Determine the (x, y) coordinate at the center of the cell enclosing the given text.  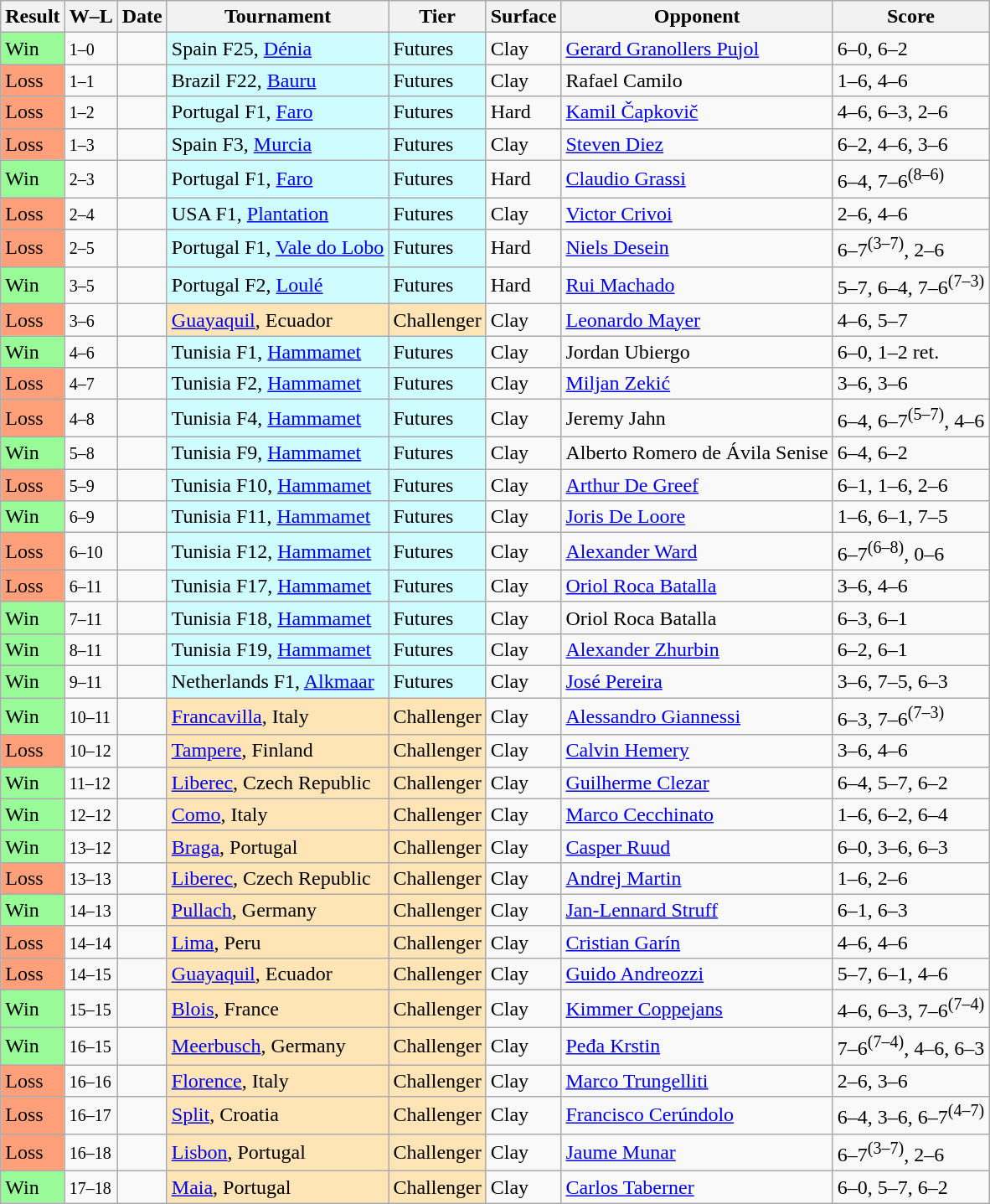
1–0 (90, 49)
16–16 (90, 1081)
5–8 (90, 453)
13–13 (90, 878)
Claudio Grassi (697, 179)
7–6(7–4), 4–6, 6–3 (910, 1046)
Leonardo Mayer (697, 320)
16–17 (90, 1116)
3–6 (90, 320)
Tunisia F9, Hammamet (278, 453)
6–2, 6–1 (910, 649)
Lisbon, Portugal (278, 1153)
6–1, 1–6, 2–6 (910, 485)
5–7, 6–4, 7–6(7–3) (910, 285)
Tunisia F12, Hammamet (278, 551)
6–7(6–8), 0–6 (910, 551)
Jeremy Jahn (697, 419)
Netherlands F1, Alkmaar (278, 681)
6–0, 3–6, 6–3 (910, 846)
6–11 (90, 586)
6–0, 6–2 (910, 49)
13–12 (90, 846)
Lima, Peru (278, 942)
Steven Diez (697, 144)
2–3 (90, 179)
Peđa Krstin (697, 1046)
Marco Cecchinato (697, 814)
4–6, 6–3, 2–6 (910, 112)
Split, Croatia (278, 1116)
4–6, 5–7 (910, 320)
Result (33, 17)
5–9 (90, 485)
Andrej Martin (697, 878)
Jan-Lennard Struff (697, 910)
José Pereira (697, 681)
Meerbusch, Germany (278, 1046)
5–7, 6–1, 4–6 (910, 974)
Niels Desein (697, 248)
6–1, 6–3 (910, 910)
Kimmer Coppejans (697, 1009)
16–15 (90, 1046)
3–5 (90, 285)
6–10 (90, 551)
4–7 (90, 384)
14–15 (90, 974)
10–11 (90, 717)
Surface (523, 17)
8–11 (90, 649)
6–3, 6–1 (910, 618)
Arthur De Greef (697, 485)
10–12 (90, 751)
4–6, 4–6 (910, 942)
Tunisia F4, Hammamet (278, 419)
1–3 (90, 144)
4–8 (90, 419)
Tunisia F1, Hammamet (278, 352)
6–4, 3–6, 6–7(4–7) (910, 1116)
Tournament (278, 17)
Tunisia F2, Hammamet (278, 384)
Blois, France (278, 1009)
6–4, 6–7(5–7), 4–6 (910, 419)
12–12 (90, 814)
3–6, 3–6 (910, 384)
Carlos Taberner (697, 1187)
Alexander Zhurbin (697, 649)
Jaume Munar (697, 1153)
Gerard Granollers Pujol (697, 49)
6–3, 7–6(7–3) (910, 717)
Tunisia F18, Hammamet (278, 618)
2–5 (90, 248)
Portugal F2, Loulé (278, 285)
6–9 (90, 517)
14–13 (90, 910)
9–11 (90, 681)
W–L (90, 17)
2–6, 4–6 (910, 214)
Tunisia F19, Hammamet (278, 649)
Rafael Camilo (697, 80)
Alberto Romero de Ávila Senise (697, 453)
1–2 (90, 112)
Braga, Portugal (278, 846)
Spain F3, Murcia (278, 144)
6–4, 7–6(8–6) (910, 179)
Brazil F22, Bauru (278, 80)
4–6, 6–3, 7–6(7–4) (910, 1009)
1–6, 2–6 (910, 878)
Jordan Ubiergo (697, 352)
Tunisia F10, Hammamet (278, 485)
Opponent (697, 17)
7–11 (90, 618)
Tampere, Finland (278, 751)
Kamil Čapkovič (697, 112)
Cristian Garín (697, 942)
Casper Ruud (697, 846)
Calvin Hemery (697, 751)
Florence, Italy (278, 1081)
4–6 (90, 352)
Tier (437, 17)
6–0, 5–7, 6–2 (910, 1187)
17–18 (90, 1187)
Portugal F1, Vale do Lobo (278, 248)
Francisco Cerúndolo (697, 1116)
1–6, 6–2, 6–4 (910, 814)
Alessandro Giannessi (697, 717)
Guilherme Clezar (697, 783)
Joris De Loore (697, 517)
1–6, 4–6 (910, 80)
Victor Crivoi (697, 214)
Pullach, Germany (278, 910)
Tunisia F11, Hammamet (278, 517)
Marco Trungelliti (697, 1081)
2–4 (90, 214)
1–6, 6–1, 7–5 (910, 517)
USA F1, Plantation (278, 214)
Spain F25, Dénia (278, 49)
Francavilla, Italy (278, 717)
11–12 (90, 783)
6–4, 5–7, 6–2 (910, 783)
Date (142, 17)
6–2, 4–6, 3–6 (910, 144)
2–6, 3–6 (910, 1081)
3–6, 7–5, 6–3 (910, 681)
15–15 (90, 1009)
16–18 (90, 1153)
1–1 (90, 80)
Alexander Ward (697, 551)
Miljan Zekić (697, 384)
Como, Italy (278, 814)
6–4, 6–2 (910, 453)
Rui Machado (697, 285)
Score (910, 17)
Maia, Portugal (278, 1187)
14–14 (90, 942)
Guido Andreozzi (697, 974)
6–0, 1–2 ret. (910, 352)
Tunisia F17, Hammamet (278, 586)
